Extract the [x, y] coordinate from the center of the cell holding the provided text.  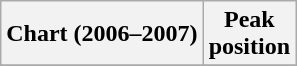
Peakposition [249, 34]
Chart (2006–2007) [102, 34]
